Determine the (x, y) coordinate at the center of the cell enclosing the given text.  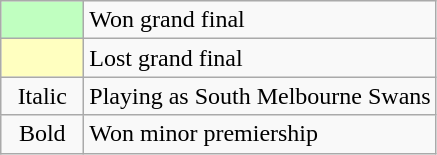
Playing as South Melbourne Swans (260, 96)
Lost grand final (260, 58)
Won minor premiership (260, 134)
Italic (42, 96)
Bold (42, 134)
Won grand final (260, 20)
